Identify which cell holds the provided text, then report its [X, Y] central coordinate. 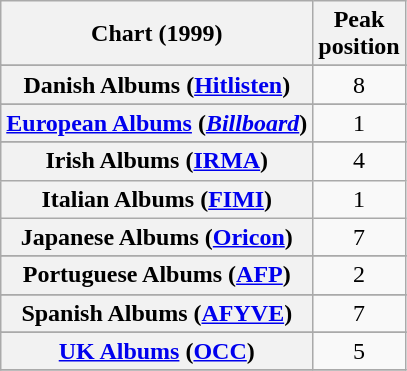
8 [359, 85]
2 [359, 275]
Danish Albums (Hitlisten) [157, 85]
European Albums (Billboard) [157, 123]
Japanese Albums (Oricon) [157, 237]
Italian Albums (FIMI) [157, 199]
UK Albums (OCC) [157, 351]
Portuguese Albums (AFP) [157, 275]
Irish Albums (IRMA) [157, 161]
Spanish Albums (AFYVE) [157, 313]
5 [359, 351]
4 [359, 161]
Chart (1999) [157, 34]
Peakposition [359, 34]
